Detect which cell encompasses the target text, then output its (x, y) center coordinate. 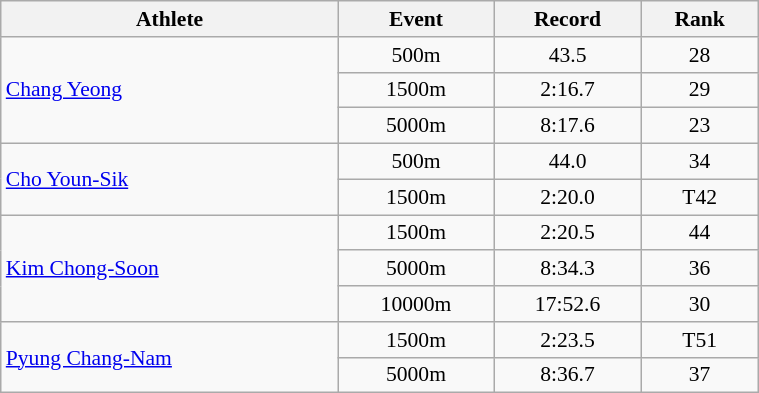
8:36.7 (568, 375)
10000m (416, 304)
30 (700, 304)
Cho Youn-Sik (170, 180)
2:16.7 (568, 90)
2:20.0 (568, 197)
44.0 (568, 162)
Rank (700, 19)
17:52.6 (568, 304)
Athlete (170, 19)
Pyung Chang-Nam (170, 358)
36 (700, 269)
8:34.3 (568, 269)
23 (700, 126)
43.5 (568, 55)
2:20.5 (568, 233)
T51 (700, 340)
29 (700, 90)
37 (700, 375)
8:17.6 (568, 126)
Record (568, 19)
44 (700, 233)
Event (416, 19)
Chang Yeong (170, 90)
Kim Chong-Soon (170, 268)
28 (700, 55)
T42 (700, 197)
2:23.5 (568, 340)
34 (700, 162)
